Identify which cell holds the provided text, then report its [x, y] central coordinate. 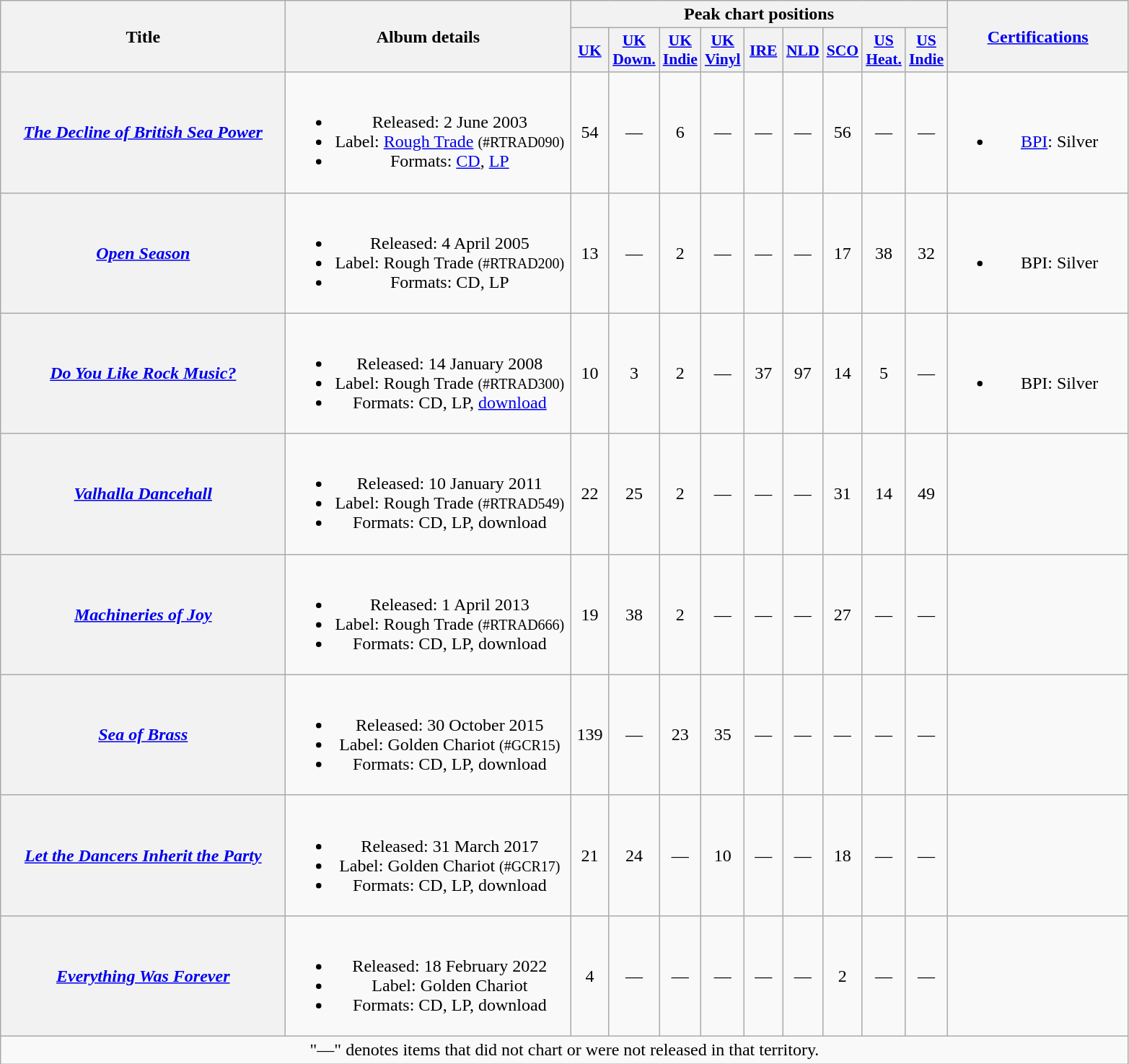
24 [634, 856]
Title [143, 36]
Released: 4 April 2005Label: Rough Trade (#RTRAD200)Formats: CD, LP [429, 252]
Released: 1 April 2013Label: Rough Trade (#RTRAD666)Formats: CD, LP, download [429, 615]
22 [590, 493]
Released: 18 February 2022Label: Golden ChariotFormats: CD, LP, download [429, 975]
37 [763, 374]
The Decline of British Sea Power [143, 133]
49 [926, 493]
3 [634, 374]
18 [843, 856]
UKVinyl [723, 50]
139 [590, 734]
25 [634, 493]
35 [723, 734]
USHeat. [884, 50]
Released: 2 June 2003Label: Rough Trade (#RTRAD090)Formats: CD, LP [429, 133]
Released: 14 January 2008Label: Rough Trade (#RTRAD300)Formats: CD, LP, download [429, 374]
6 [680, 133]
Certifications [1037, 36]
"—" denotes items that did not chart or were not released in that territory. [564, 1050]
SCO [843, 50]
21 [590, 856]
Open Season [143, 252]
31 [843, 493]
Peak chart positions [759, 14]
32 [926, 252]
5 [884, 374]
UK [590, 50]
56 [843, 133]
Sea of Brass [143, 734]
UKDown. [634, 50]
19 [590, 615]
Let the Dancers Inherit the Party [143, 856]
Released: 30 October 2015Label: Golden Chariot (#GCR15)Formats: CD, LP, download [429, 734]
Everything Was Forever [143, 975]
17 [843, 252]
Released: 31 March 2017Label: Golden Chariot (#GCR17)Formats: CD, LP, download [429, 856]
13 [590, 252]
97 [803, 374]
23 [680, 734]
Released: 10 January 2011Label: Rough Trade (#RTRAD549)Formats: CD, LP, download [429, 493]
Machineries of Joy [143, 615]
UKIndie [680, 50]
4 [590, 975]
USIndie [926, 50]
54 [590, 133]
Do You Like Rock Music? [143, 374]
Album details [429, 36]
27 [843, 615]
NLD [803, 50]
Valhalla Dancehall [143, 493]
IRE [763, 50]
